Provide the (X, Y) coordinate of the cell's center where the given text is located.  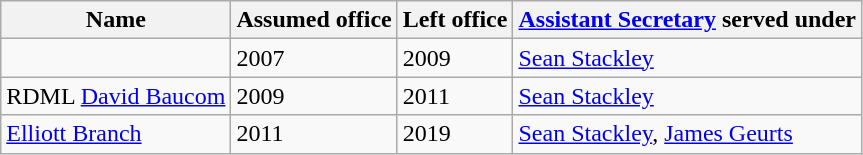
Left office (455, 20)
Sean Stackley, James Geurts (688, 134)
2007 (314, 58)
RDML David Baucom (116, 96)
Assumed office (314, 20)
Assistant Secretary served under (688, 20)
Name (116, 20)
2019 (455, 134)
Elliott Branch (116, 134)
